Pinpoint the cell where the given text exists, returning its [x, y] midpoint coordinate. 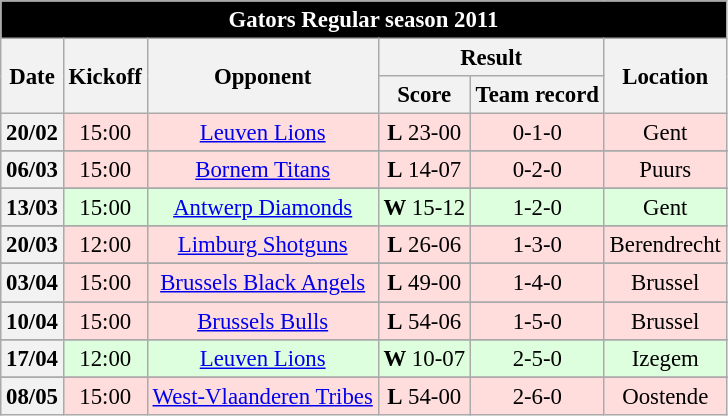
17/04 [32, 358]
13/03 [32, 208]
Brussels Bulls [262, 321]
L 26-06 [424, 245]
0-2-0 [537, 170]
Score [424, 95]
Bornem Titans [262, 170]
L 54-06 [424, 321]
L 54-00 [424, 396]
1-3-0 [537, 245]
Berendrecht [665, 245]
W 15-12 [424, 208]
Location [665, 76]
Date [32, 76]
20/02 [32, 133]
L 23-00 [424, 133]
L 49-00 [424, 283]
03/04 [32, 283]
Kickoff [105, 76]
10/04 [32, 321]
08/05 [32, 396]
Result [491, 58]
Antwerp Diamonds [262, 208]
L 14-07 [424, 170]
2-6-0 [537, 396]
Puurs [665, 170]
Opponent [262, 76]
Brussels Black Angels [262, 283]
Oostende [665, 396]
20/03 [32, 245]
1-2-0 [537, 208]
2-5-0 [537, 358]
Gators Regular season 2011 [364, 20]
Izegem [665, 358]
Team record [537, 95]
06/03 [32, 170]
1-5-0 [537, 321]
W 10-07 [424, 358]
1-4-0 [537, 283]
0-1-0 [537, 133]
West-Vlaanderen Tribes [262, 396]
Limburg Shotguns [262, 245]
